Determine the (X, Y) coordinate at the center of the cell enclosing the given text.  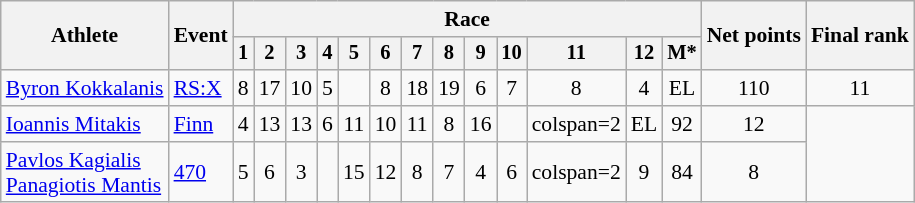
15 (354, 172)
Athlete (85, 36)
110 (754, 88)
470 (201, 172)
1 (244, 54)
17 (270, 88)
Byron Kokkalanis (85, 88)
84 (682, 172)
Finn (201, 124)
Ioannis Mitakis (85, 124)
16 (481, 124)
2 (270, 54)
18 (417, 88)
M* (682, 54)
Event (201, 36)
92 (682, 124)
19 (449, 88)
Net points (754, 36)
RS:X (201, 88)
Pavlos KagialisPanagiotis Mantis (85, 172)
Final rank (860, 36)
Race (468, 19)
